Scan for the cell matching the given text and deliver its [X, Y] coordinate at center. 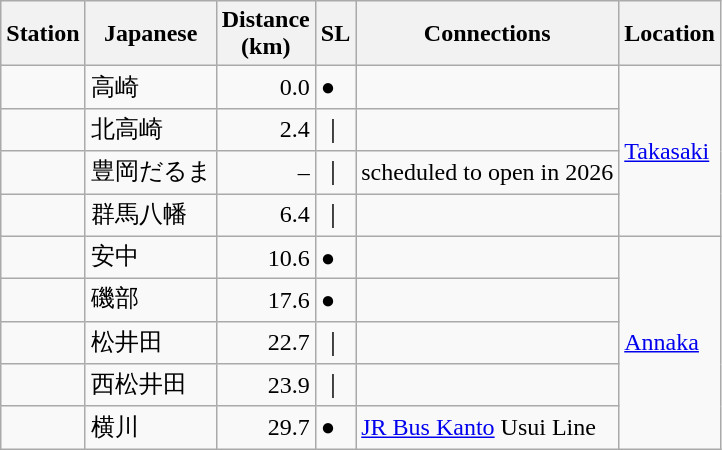
17.6 [266, 300]
西松井田 [150, 386]
群馬八幡 [150, 216]
JR Bus Kanto Usui Line [488, 428]
23.9 [266, 386]
高崎 [150, 88]
Connections [488, 34]
Japanese [150, 34]
安中 [150, 258]
22.7 [266, 342]
松井田 [150, 342]
磯部 [150, 300]
Distance(km) [266, 34]
Annaka [670, 342]
北高崎 [150, 130]
6.4 [266, 216]
SL [335, 34]
Station [43, 34]
2.4 [266, 130]
Takasaki [670, 151]
29.7 [266, 428]
Location [670, 34]
横川 [150, 428]
0.0 [266, 88]
scheduled to open in 2026 [488, 172]
10.6 [266, 258]
– [266, 172]
豊岡だるま [150, 172]
